Find where the given text appears and provide that cell's center as [X, Y] coordinate. 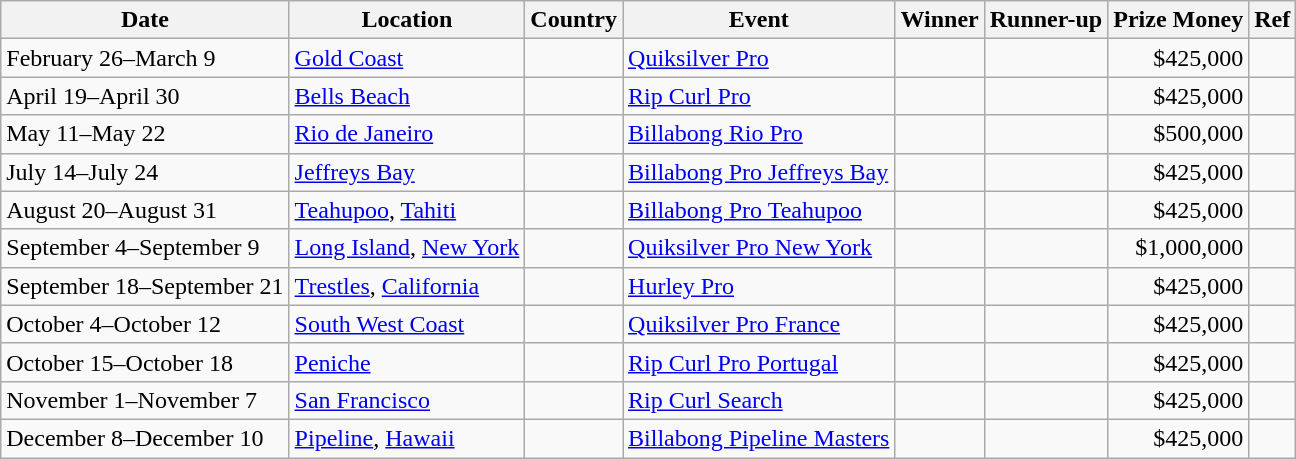
July 14–July 24 [145, 172]
$500,000 [1178, 134]
October 4–October 12 [145, 324]
April 19–April 30 [145, 96]
Rip Curl Pro Portugal [759, 362]
December 8–December 10 [145, 438]
Trestles, California [407, 286]
Quiksilver Pro [759, 58]
Quiksilver Pro France [759, 324]
$1,000,000 [1178, 248]
Bells Beach [407, 96]
Rio de Janeiro [407, 134]
May 11–May 22 [145, 134]
October 15–October 18 [145, 362]
Pipeline, Hawaii [407, 438]
Jeffreys Bay [407, 172]
Date [145, 20]
Billabong Pro Teahupoo [759, 210]
Rip Curl Pro [759, 96]
Hurley Pro [759, 286]
Country [574, 20]
Teahupoo, Tahiti [407, 210]
Location [407, 20]
August 20–August 31 [145, 210]
Gold Coast [407, 58]
Ref [1272, 20]
Rip Curl Search [759, 400]
Billabong Rio Pro [759, 134]
November 1–November 7 [145, 400]
February 26–March 9 [145, 58]
Runner-up [1046, 20]
Peniche [407, 362]
Event [759, 20]
Prize Money [1178, 20]
South West Coast [407, 324]
Billabong Pro Jeffreys Bay [759, 172]
September 18–September 21 [145, 286]
Winner [940, 20]
Long Island, New York [407, 248]
Quiksilver Pro New York [759, 248]
San Francisco [407, 400]
Billabong Pipeline Masters [759, 438]
September 4–September 9 [145, 248]
